Provide the (X, Y) coordinate of the cell's center where the given text is located.  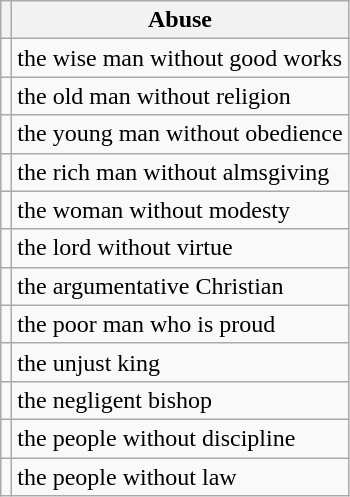
the wise man without good works (180, 58)
the people without discipline (180, 438)
the people without law (180, 477)
the argumentative Christian (180, 286)
the woman without modesty (180, 210)
the rich man without almsgiving (180, 172)
the old man without religion (180, 96)
the poor man who is proud (180, 324)
the lord without virtue (180, 248)
the unjust king (180, 362)
the young man without obedience (180, 134)
Abuse (180, 20)
the negligent bishop (180, 400)
